Search for the cell housing the specified text and yield its (X, Y) center coordinate. 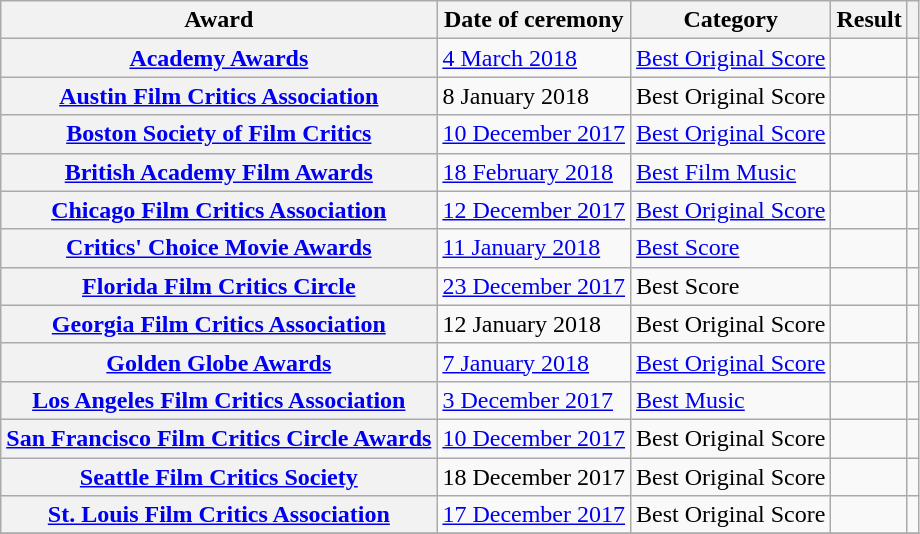
Austin Film Critics Association (219, 96)
Date of ceremony (534, 20)
18 December 2017 (534, 477)
11 January 2018 (534, 248)
18 February 2018 (534, 172)
Los Angeles Film Critics Association (219, 400)
3 December 2017 (534, 400)
7 January 2018 (534, 362)
Result (869, 20)
Golden Globe Awards (219, 362)
17 December 2017 (534, 515)
Seattle Film Critics Society (219, 477)
Florida Film Critics Circle (219, 286)
Award (219, 20)
12 January 2018 (534, 324)
Georgia Film Critics Association (219, 324)
Boston Society of Film Critics (219, 134)
Critics' Choice Movie Awards (219, 248)
Chicago Film Critics Association (219, 210)
San Francisco Film Critics Circle Awards (219, 438)
Best Music (731, 400)
23 December 2017 (534, 286)
Category (731, 20)
British Academy Film Awards (219, 172)
Academy Awards (219, 58)
12 December 2017 (534, 210)
St. Louis Film Critics Association (219, 515)
4 March 2018 (534, 58)
8 January 2018 (534, 96)
Best Film Music (731, 172)
